Provide the [X, Y] coordinate of the cell's center where the given text is located.  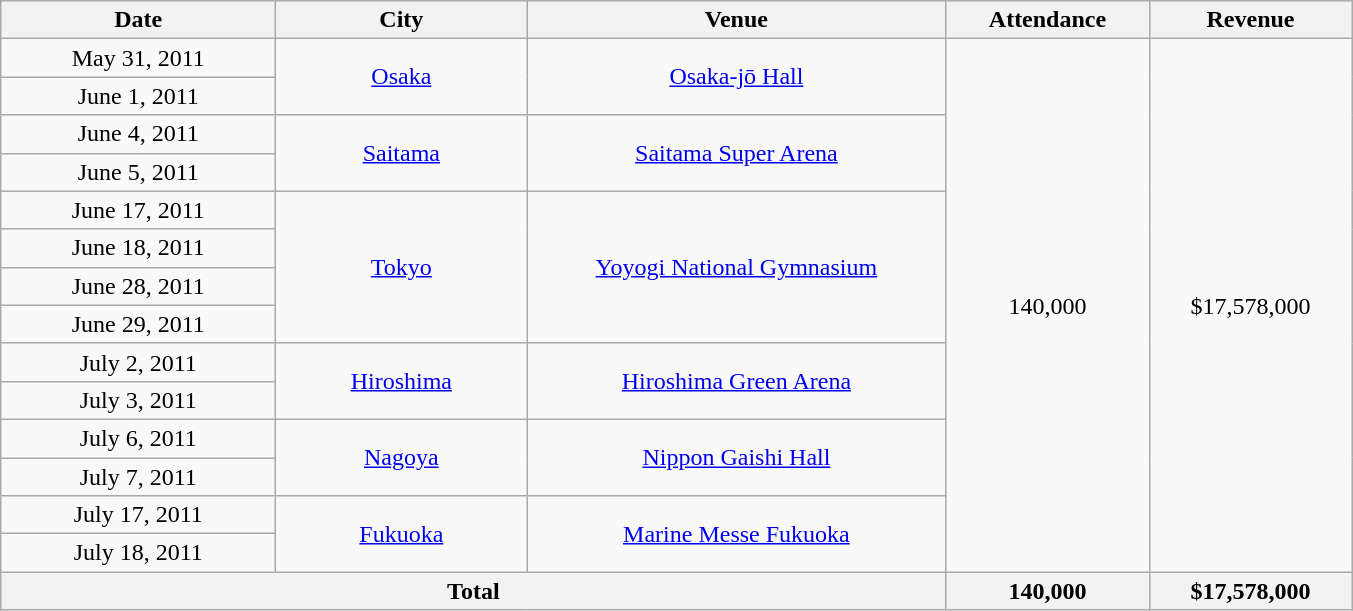
Attendance [1048, 20]
Date [138, 20]
City [402, 20]
Osaka [402, 77]
Fukuoka [402, 534]
June 4, 2011 [138, 134]
July 2, 2011 [138, 362]
Osaka-jō Hall [736, 77]
Hiroshima [402, 381]
Tokyo [402, 267]
Total [474, 591]
June 5, 2011 [138, 172]
Nippon Gaishi Hall [736, 457]
Saitama Super Arena [736, 153]
July 7, 2011 [138, 477]
Marine Messe Fukuoka [736, 534]
Hiroshima Green Arena [736, 381]
July 18, 2011 [138, 553]
Venue [736, 20]
July 3, 2011 [138, 400]
May 31, 2011 [138, 58]
June 29, 2011 [138, 324]
June 28, 2011 [138, 286]
June 18, 2011 [138, 248]
June 17, 2011 [138, 210]
July 17, 2011 [138, 515]
June 1, 2011 [138, 96]
July 6, 2011 [138, 438]
Revenue [1250, 20]
Nagoya [402, 457]
Yoyogi National Gymnasium [736, 267]
Saitama [402, 153]
